Detect which cell encompasses the target text, then output its (X, Y) center coordinate. 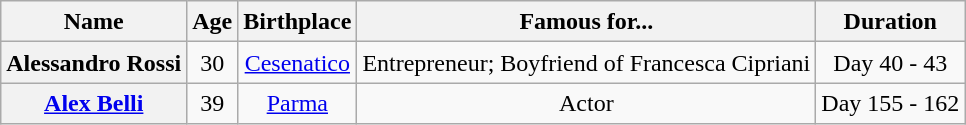
Age (212, 22)
Name (94, 22)
39 (212, 104)
Actor (586, 104)
Day 40 - 43 (890, 62)
Cesenatico (298, 62)
30 (212, 62)
Alex Belli (94, 104)
Birthplace (298, 22)
Entrepreneur; Boyfriend of Francesca Cipriani (586, 62)
Day 155 - 162 (890, 104)
Parma (298, 104)
Famous for... (586, 22)
Duration (890, 22)
Alessandro Rossi (94, 62)
